Return [X, Y] of the center of cell containing provided text 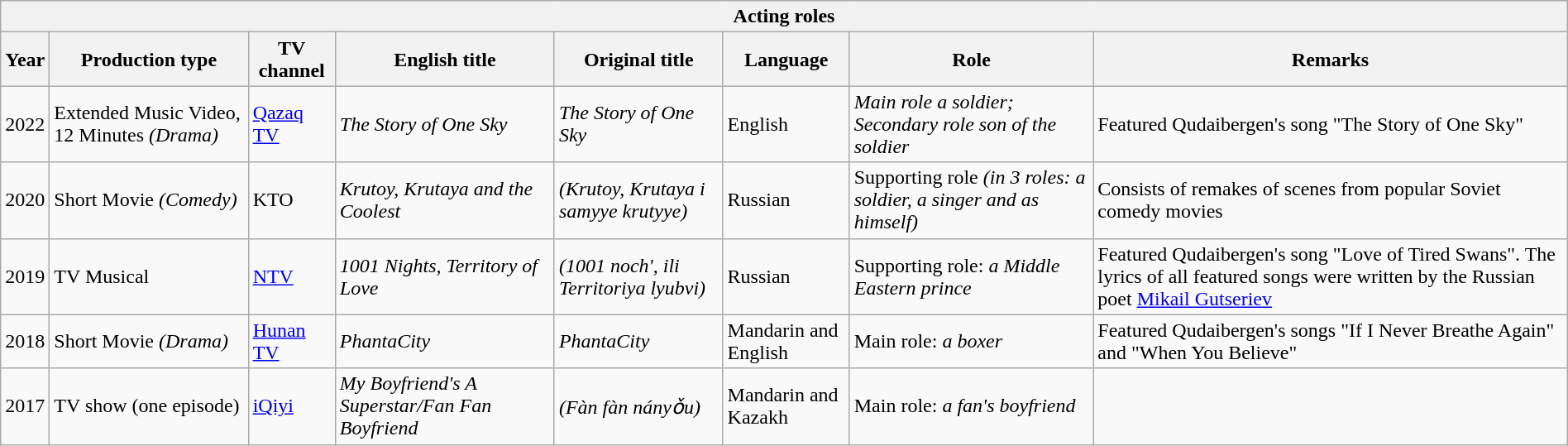
Original title [638, 60]
Production type [149, 60]
2019 [25, 276]
Language [786, 60]
Role [971, 60]
TV channel [291, 60]
Supporting role: a Middle Eastern prince [971, 276]
English [786, 124]
Main role: a fan's boyfriend [971, 406]
2017 [25, 406]
Qazaq TV [291, 124]
TV show (one episode) [149, 406]
Short Movie (Comedy) [149, 200]
TV Musical [149, 276]
Krutoy, Krutaya and the Coolest [445, 200]
Featured Qudaibergen's song "The Story of One Sky" [1330, 124]
Hunan TV [291, 341]
Main role a soldier; Secondary role son of the soldier [971, 124]
(1001 noch', ili Territoriya lyubvi) [638, 276]
iQiyi [291, 406]
NTV [291, 276]
Short Movie (Drama) [149, 341]
Supporting role (in 3 roles: a soldier, a singer and as himself) [971, 200]
Mandarin and English [786, 341]
English title [445, 60]
2018 [25, 341]
Acting roles [784, 17]
2020 [25, 200]
Year [25, 60]
(Fàn fàn nányǒu) [638, 406]
Main role: a boxer [971, 341]
1001 Nights, Territory of Love [445, 276]
My Boyfriend's A Superstar/Fan Fan Boyfriend [445, 406]
Consists of remakes of scenes from popular Soviet comedy movies [1330, 200]
Extended Music Video, 12 Minutes (Drama) [149, 124]
Featured Qudaibergen's song "Love of Tired Swans". The lyrics of all featured songs were written by the Russian poet Mikail Gutseriev [1330, 276]
(Krutoy, Krutaya i samyye krutyye) [638, 200]
Mandarin and Kazakh [786, 406]
Featured Qudaibergen's songs "If I Never Breathe Again" and "When You Believe" [1330, 341]
KTO [291, 200]
Remarks [1330, 60]
2022 [25, 124]
